Return [x, y] of the center of cell containing provided text 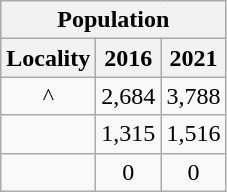
Population [114, 20]
1,315 [128, 134]
3,788 [194, 96]
2016 [128, 58]
1,516 [194, 134]
Locality [48, 58]
2021 [194, 58]
^ [48, 96]
2,684 [128, 96]
